Locate the cell with the specified text and output its [X, Y] center coordinate. 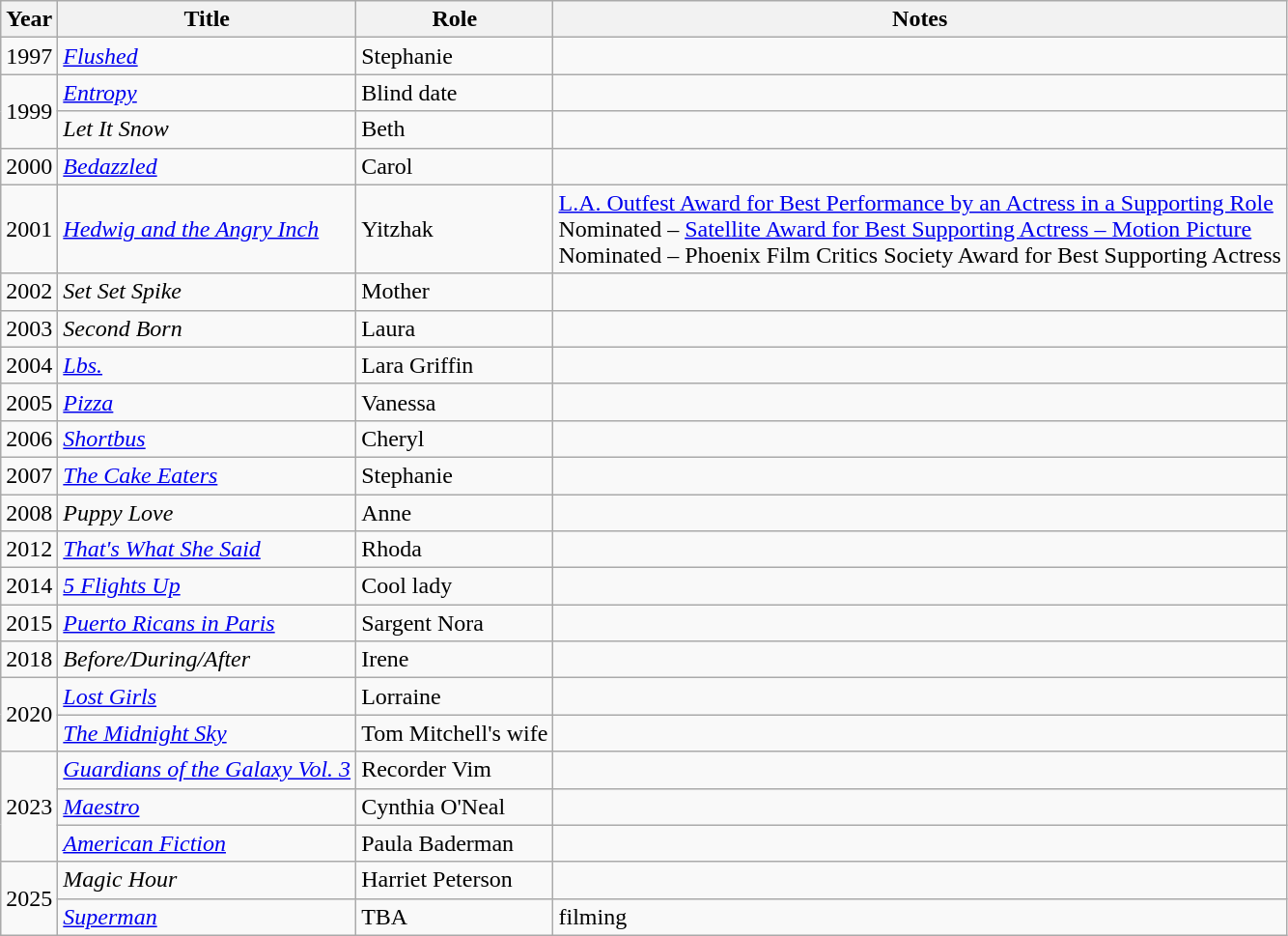
Role [455, 19]
2014 [29, 586]
Cynthia O'Neal [455, 807]
Superman [207, 917]
filming [919, 917]
The Midnight Sky [207, 733]
Magic Hour [207, 880]
Before/During/After [207, 660]
TBA [455, 917]
2005 [29, 402]
2001 [29, 229]
Lara Griffin [455, 365]
2004 [29, 365]
Beth [455, 129]
2006 [29, 439]
1997 [29, 56]
Second Born [207, 328]
Bedazzled [207, 166]
Lost Girls [207, 696]
Cheryl [455, 439]
Puppy Love [207, 513]
Harriet Peterson [455, 880]
Entropy [207, 93]
Shortbus [207, 439]
Sargent Nora [455, 623]
Guardians of the Galaxy Vol. 3 [207, 770]
Cool lady [455, 586]
5 Flights Up [207, 586]
That's What She Said [207, 550]
2007 [29, 475]
2008 [29, 513]
2025 [29, 898]
American Fiction [207, 843]
2000 [29, 166]
Set Set Spike [207, 292]
Maestro [207, 807]
Let It Snow [207, 129]
2018 [29, 660]
Recorder Vim [455, 770]
2020 [29, 715]
2002 [29, 292]
Rhoda [455, 550]
2012 [29, 550]
Hedwig and the Angry Inch [207, 229]
2003 [29, 328]
Yitzhak [455, 229]
Irene [455, 660]
Blind date [455, 93]
The Cake Eaters [207, 475]
Pizza [207, 402]
Anne [455, 513]
Lbs. [207, 365]
Tom Mitchell's wife [455, 733]
2023 [29, 807]
Laura [455, 328]
Flushed [207, 56]
Mother [455, 292]
Puerto Ricans in Paris [207, 623]
Notes [919, 19]
1999 [29, 111]
Paula Baderman [455, 843]
Year [29, 19]
2015 [29, 623]
Vanessa [455, 402]
Lorraine [455, 696]
Carol [455, 166]
Title [207, 19]
